Output the (x, y) coordinate of the center of the cell containing the given text.  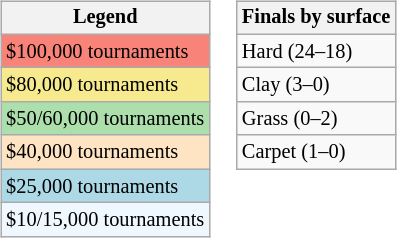
Finals by surface (316, 18)
$100,000 tournaments (105, 51)
Legend (105, 18)
Clay (3–0) (316, 85)
$40,000 tournaments (105, 152)
Grass (0–2) (316, 119)
$25,000 tournaments (105, 186)
$50/60,000 tournaments (105, 119)
Hard (24–18) (316, 51)
Carpet (1–0) (316, 152)
$80,000 tournaments (105, 85)
$10/15,000 tournaments (105, 220)
